Locate the cell with the specified text and output its (x, y) center coordinate. 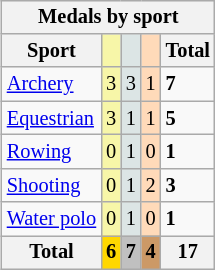
17 (188, 253)
Water polo (52, 219)
Archery (52, 84)
2 (151, 185)
Equestrian (52, 118)
Sport (52, 51)
6 (111, 253)
5 (188, 118)
4 (151, 253)
Medals by sport (108, 17)
Rowing (52, 152)
Shooting (52, 185)
